Determine the (x, y) coordinate at the center of the cell enclosing the given text.  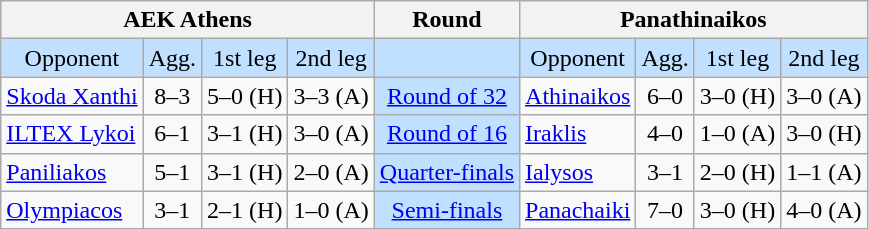
Ialysos (578, 172)
Skoda Xanthi (72, 96)
4–0 (A) (824, 210)
Round of 16 (446, 134)
6–0 (665, 96)
6–1 (172, 134)
Olympiacos (72, 210)
Paniliakos (72, 172)
4–0 (665, 134)
Quarter-finals (446, 172)
Iraklis (578, 134)
8–3 (172, 96)
Panachaiki (578, 210)
ILTEX Lykoi (72, 134)
2–0 (H) (737, 172)
Panathinaikos (694, 20)
5–0 (H) (245, 96)
Round of 32 (446, 96)
7–0 (665, 210)
2–1 (H) (245, 210)
2–0 (A) (331, 172)
Round (446, 20)
5–1 (172, 172)
AEK Athens (188, 20)
Athinaikos (578, 96)
3–3 (A) (331, 96)
1–1 (A) (824, 172)
Semi-finals (446, 210)
